Identify which cell holds the provided text, then report its (X, Y) central coordinate. 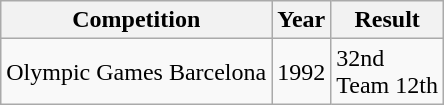
Competition (136, 20)
Result (388, 20)
32ndTeam 12th (388, 72)
Year (302, 20)
Olympic Games Barcelona (136, 72)
1992 (302, 72)
